Provide the [x, y] coordinate of the cell's center where the given text is located.  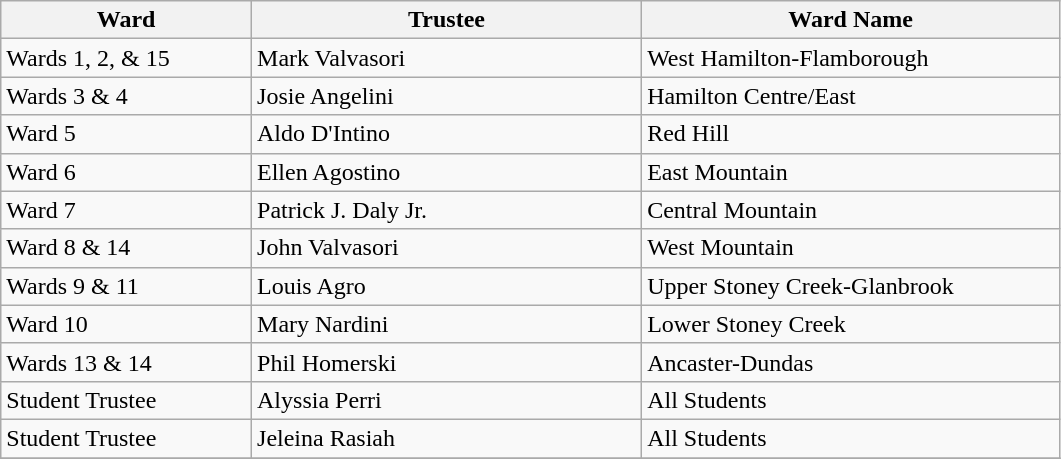
Ward 8 & 14 [126, 248]
Ward 6 [126, 172]
West Hamilton-Flamborough [851, 58]
Alyssia Perri [447, 400]
Phil Homerski [447, 362]
Ward 10 [126, 324]
Louis Agro [447, 286]
West Mountain [851, 248]
Ward Name [851, 20]
Ancaster-Dundas [851, 362]
Ellen Agostino [447, 172]
Lower Stoney Creek [851, 324]
Josie Angelini [447, 96]
Wards 9 & 11 [126, 286]
Upper Stoney Creek-Glanbrook [851, 286]
Ward 5 [126, 134]
Patrick J. Daly Jr. [447, 210]
Hamilton Centre/East [851, 96]
East Mountain [851, 172]
Wards 3 & 4 [126, 96]
Aldo D'Intino [447, 134]
Wards 13 & 14 [126, 362]
Mary Nardini [447, 324]
Central Mountain [851, 210]
Red Hill [851, 134]
Ward [126, 20]
Wards 1, 2, & 15 [126, 58]
Ward 7 [126, 210]
Jeleina Rasiah [447, 438]
Trustee [447, 20]
Mark Valvasori [447, 58]
John Valvasori [447, 248]
